Determine the [X, Y] coordinate at the center of the cell enclosing the given text.  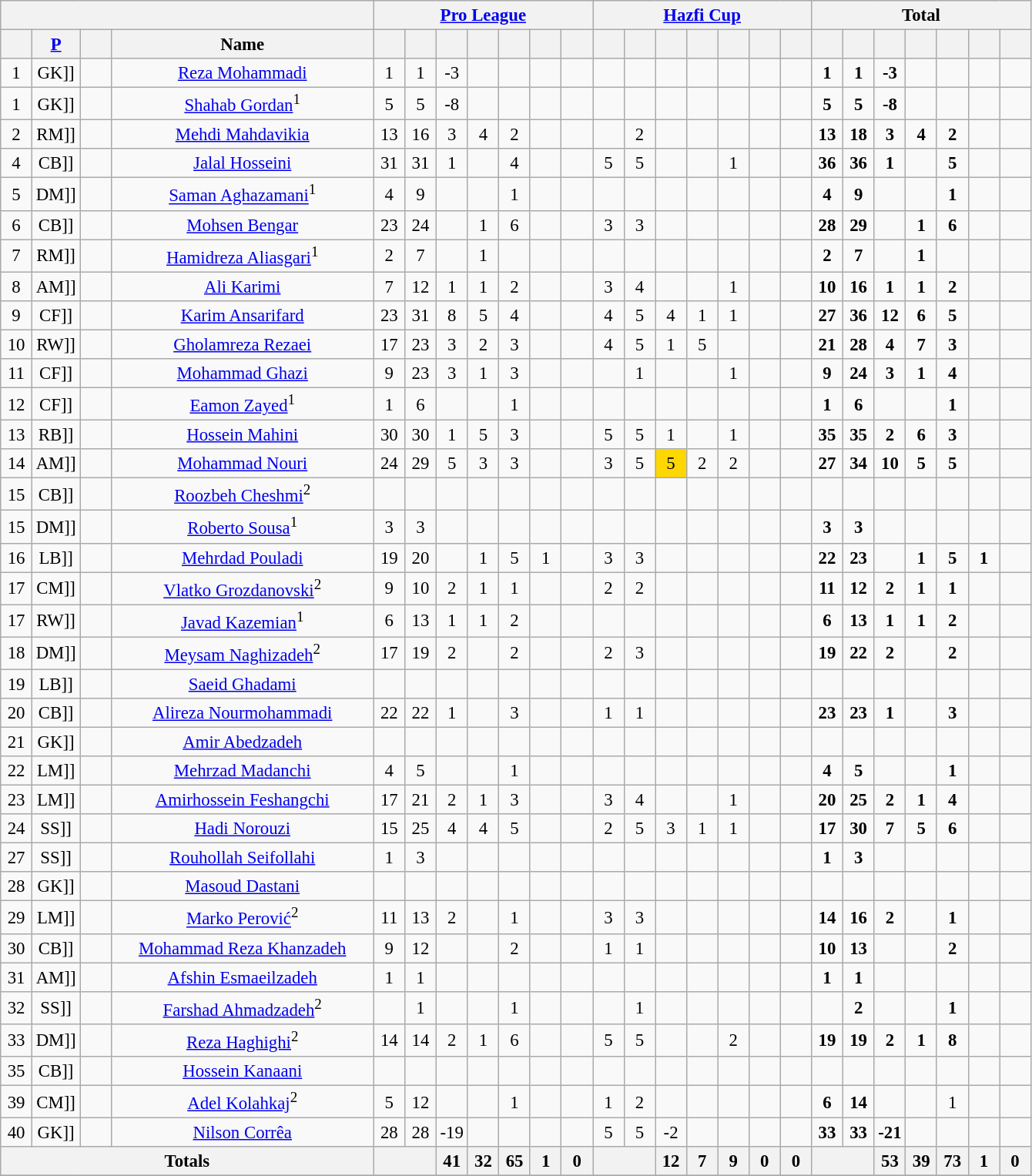
Meysam Naghizadeh2 [242, 653]
Farshad Ahmadzadeh2 [242, 1007]
-21 [890, 1133]
Masoud Dastani [242, 886]
-19 [451, 1133]
Roozbeh Cheshmi2 [242, 494]
-2 [672, 1133]
Mohammad Nouri [242, 464]
Hamidreza Aliasgari1 [242, 256]
Reza Mohammadi [242, 73]
Nilson Corrêa [242, 1133]
73 [952, 1161]
Mohammad Reza Khanzadeh [242, 948]
RB]] [55, 435]
Name [242, 45]
Hossein Mahini [242, 435]
Mehrzad Madanchi [242, 771]
Javad Kazemian1 [242, 621]
65 [514, 1161]
Mehrdad Pouladi [242, 558]
Pro League [484, 15]
Gholamreza Rezaei [242, 344]
Amirhossein Feshangchi [242, 800]
Afshin Esmaeilzadeh [242, 977]
Alireza Nourmohammadi [242, 713]
Eamon Zayed1 [242, 404]
Reza Haghighi2 [242, 1040]
Shahab Gordan1 [242, 104]
40 [17, 1133]
Saman Aghazamani1 [242, 194]
P [55, 45]
Adel Kolahkaj2 [242, 1101]
Mehdi Mahdavikia [242, 135]
Hazfi Cup [702, 15]
Amir Abedzadeh [242, 742]
Roberto Sousa1 [242, 527]
53 [890, 1161]
Totals [187, 1161]
Mohsen Bengar [242, 225]
Karim Ansarifard [242, 316]
Rouhollah Seifollahi [242, 858]
Hossein Kanaani [242, 1071]
34 [858, 464]
Ali Karimi [242, 286]
Mohammad Ghazi [242, 374]
Total [921, 15]
Hadi Norouzi [242, 829]
Saeid Ghadami [242, 684]
Vlatko Grozdanovski2 [242, 588]
41 [451, 1161]
Marko Perović2 [242, 917]
Jalal Hosseini [242, 164]
